Output the [x, y] coordinate of the center of the cell containing the given text.  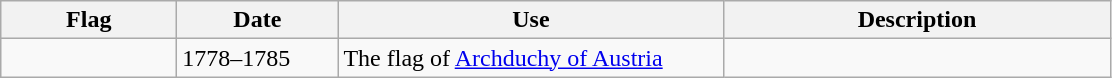
Flag [89, 20]
1778–1785 [258, 58]
Date [258, 20]
The flag of Archduchy of Austria [531, 58]
Description [917, 20]
Use [531, 20]
